Detect which cell encompasses the target text, then output its (x, y) center coordinate. 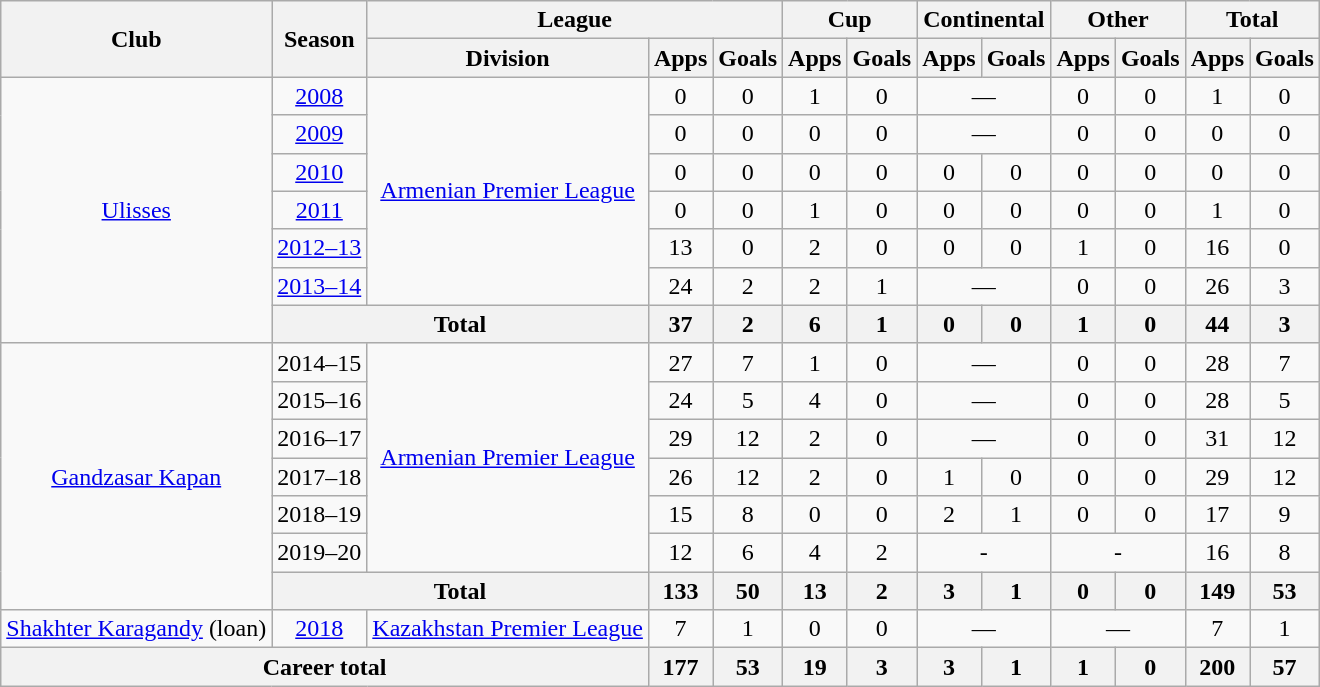
Club (136, 39)
37 (680, 324)
League (575, 20)
2015–16 (320, 400)
2014–15 (320, 362)
2012–13 (320, 248)
15 (680, 515)
Season (320, 39)
57 (1285, 667)
9 (1285, 515)
27 (680, 362)
50 (748, 591)
2008 (320, 96)
2018–19 (320, 515)
177 (680, 667)
2013–14 (320, 286)
19 (815, 667)
Division (508, 58)
31 (1217, 438)
44 (1217, 324)
2018 (320, 629)
200 (1217, 667)
Career total (325, 667)
2019–20 (320, 553)
2011 (320, 210)
2016–17 (320, 438)
Continental (984, 20)
Shakhter Karagandy (loan) (136, 629)
17 (1217, 515)
Gandzasar Kapan (136, 476)
Kazakhstan Premier League (508, 629)
2009 (320, 134)
Cup (850, 20)
2017–18 (320, 477)
149 (1217, 591)
2010 (320, 172)
133 (680, 591)
Other (1118, 20)
Ulisses (136, 210)
